Find where the given text appears and provide that cell's center as (X, Y) coordinate. 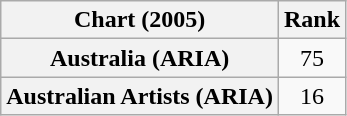
Australia (ARIA) (140, 58)
16 (312, 96)
75 (312, 58)
Rank (312, 20)
Chart (2005) (140, 20)
Australian Artists (ARIA) (140, 96)
